Detect which cell encompasses the target text, then output its (x, y) center coordinate. 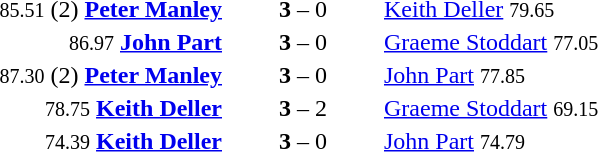
3 – 2 (302, 108)
